Search for the cell housing the specified text and yield its (x, y) center coordinate. 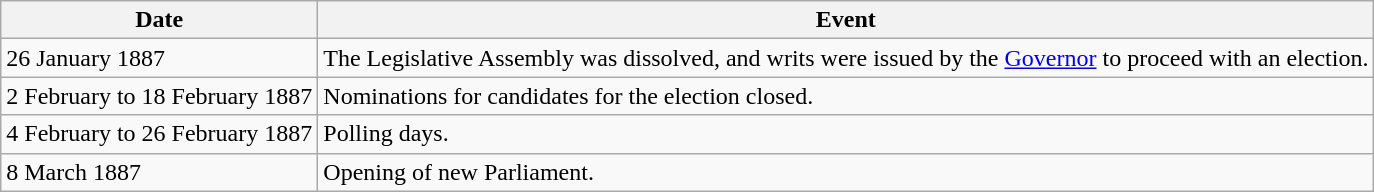
Opening of new Parliament. (846, 172)
Date (160, 20)
Event (846, 20)
26 January 1887 (160, 58)
Nominations for candidates for the election closed. (846, 96)
2 February to 18 February 1887 (160, 96)
The Legislative Assembly was dissolved, and writs were issued by the Governor to proceed with an election. (846, 58)
Polling days. (846, 134)
4 February to 26 February 1887 (160, 134)
8 March 1887 (160, 172)
